Search for the cell housing the specified text and yield its (x, y) center coordinate. 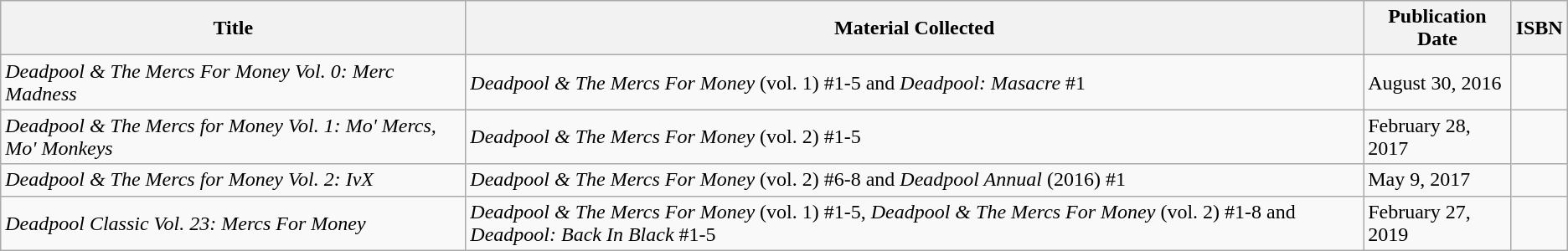
Publication Date (1437, 28)
February 27, 2019 (1437, 223)
Deadpool & The Mercs For Money (vol. 2) #6-8 and Deadpool Annual (2016) #1 (915, 180)
Deadpool & The Mercs for Money Vol. 1: Mo' Mercs, Mo' Monkeys (233, 137)
Deadpool & The Mercs For Money (vol. 1) #1-5 and Deadpool: Masacre #1 (915, 82)
February 28, 2017 (1437, 137)
Deadpool & The Mercs for Money Vol. 2: IvX (233, 180)
Material Collected (915, 28)
Title (233, 28)
Deadpool & The Mercs For Money (vol. 2) #1-5 (915, 137)
August 30, 2016 (1437, 82)
May 9, 2017 (1437, 180)
ISBN (1540, 28)
Deadpool & The Mercs For Money Vol. 0: Merc Madness (233, 82)
Deadpool & The Mercs For Money (vol. 1) #1-5, Deadpool & The Mercs For Money (vol. 2) #1-8 and Deadpool: Back In Black #1-5 (915, 223)
Deadpool Classic Vol. 23: Mercs For Money (233, 223)
